From the cell containing the given text, extract its center point as (x, y) coordinate. 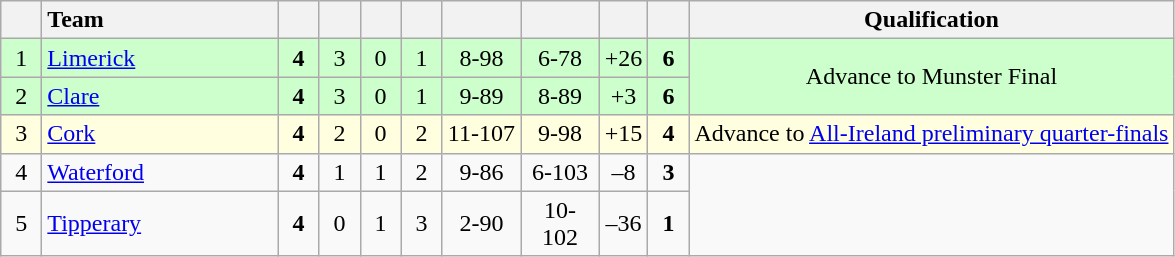
Limerick (160, 58)
Advance to Munster Final (932, 77)
Clare (160, 96)
9-86 (482, 172)
6-78 (560, 58)
–36 (624, 224)
+26 (624, 58)
+15 (624, 134)
2-90 (482, 224)
9-98 (560, 134)
Waterford (160, 172)
Team (160, 20)
+3 (624, 96)
Tipperary (160, 224)
5 (22, 224)
Qualification (932, 20)
8-89 (560, 96)
6-103 (560, 172)
11-107 (482, 134)
8-98 (482, 58)
Advance to All-Ireland preliminary quarter-finals (932, 134)
10-102 (560, 224)
Cork (160, 134)
–8 (624, 172)
9-89 (482, 96)
